Search for the cell housing the specified text and yield its [x, y] center coordinate. 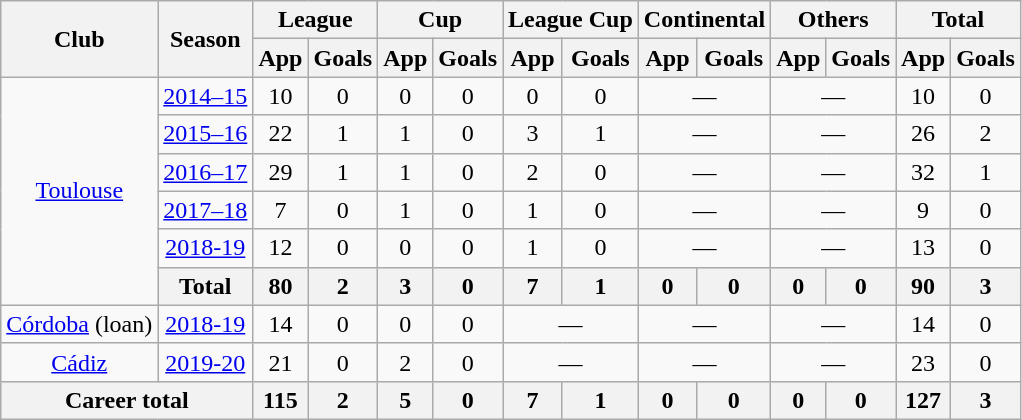
23 [924, 362]
2015–16 [206, 134]
Season [206, 39]
Continental [704, 20]
22 [280, 134]
90 [924, 286]
115 [280, 400]
Career total [127, 400]
2014–15 [206, 96]
2016–17 [206, 172]
League [316, 20]
Cup [440, 20]
Club [80, 39]
Toulouse [80, 191]
21 [280, 362]
80 [280, 286]
29 [280, 172]
2019-20 [206, 362]
Córdoba (loan) [80, 324]
League Cup [571, 20]
12 [280, 248]
Cádiz [80, 362]
Others [834, 20]
9 [924, 210]
127 [924, 400]
26 [924, 134]
5 [406, 400]
2017–18 [206, 210]
13 [924, 248]
32 [924, 172]
